Pinpoint the cell where the given text exists, returning its [X, Y] midpoint coordinate. 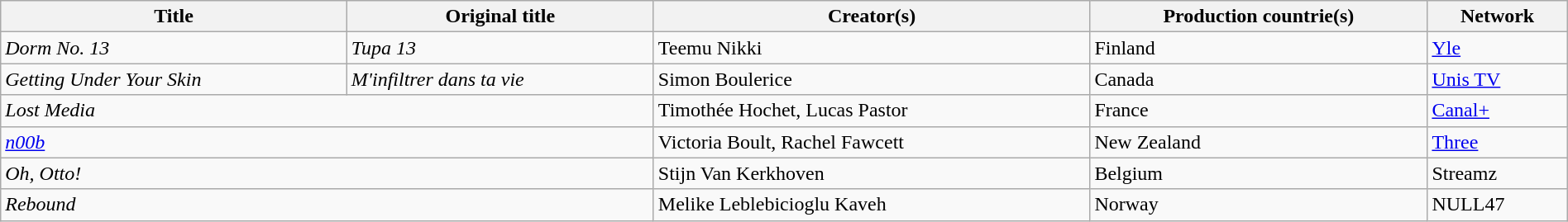
Dorm No. 13 [174, 48]
Lost Media [327, 111]
Canal+ [1497, 111]
Stijn Van Kerkhoven [872, 173]
Production countrie(s) [1259, 17]
M'infiltrer dans ta vie [500, 79]
Belgium [1259, 173]
Three [1497, 142]
Original title [500, 17]
Victoria Boult, Rachel Fawcett [872, 142]
Title [174, 17]
Yle [1497, 48]
Network [1497, 17]
New Zealand [1259, 142]
France [1259, 111]
Tupa 13 [500, 48]
n00b [327, 142]
Canada [1259, 79]
Simon Boulerice [872, 79]
Unis TV [1497, 79]
Oh, Otto! [327, 173]
Norway [1259, 205]
Rebound [327, 205]
Streamz [1497, 173]
Melike Leblebicioglu Kaveh [872, 205]
Creator(s) [872, 17]
Timothée Hochet, Lucas Pastor [872, 111]
Getting Under Your Skin [174, 79]
Finland [1259, 48]
Teemu Nikki [872, 48]
NULL47 [1497, 205]
